Capture the cell that displays the provided text and extract its (x, y) central coordinate. 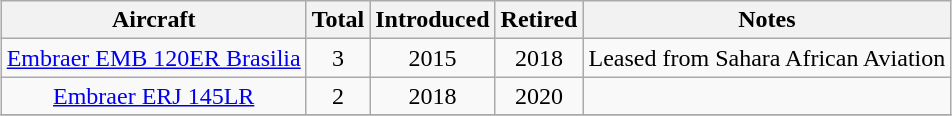
3 (338, 58)
Total (338, 20)
Introduced (432, 20)
Leased from Sahara African Aviation (767, 58)
Embraer EMB 120ER Brasilia (154, 58)
Embraer ERJ 145LR (154, 96)
2020 (539, 96)
Retired (539, 20)
2 (338, 96)
2015 (432, 58)
Notes (767, 20)
Aircraft (154, 20)
